Search for the cell housing the specified text and yield its [x, y] center coordinate. 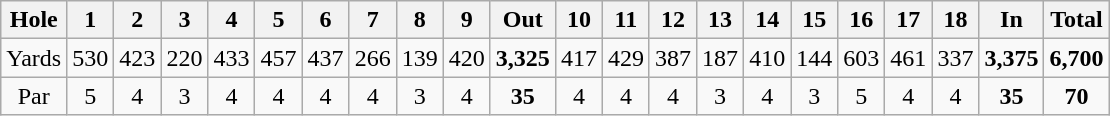
187 [720, 58]
14 [768, 20]
603 [862, 58]
12 [672, 20]
220 [184, 58]
457 [278, 58]
9 [466, 20]
6 [326, 20]
8 [420, 20]
3,375 [1012, 58]
437 [326, 58]
266 [372, 58]
10 [578, 20]
417 [578, 58]
2 [138, 20]
Yards [34, 58]
410 [768, 58]
16 [862, 20]
530 [90, 58]
70 [1076, 96]
Hole [34, 20]
461 [908, 58]
139 [420, 58]
429 [626, 58]
7 [372, 20]
13 [720, 20]
15 [814, 20]
420 [466, 58]
17 [908, 20]
433 [232, 58]
3,325 [522, 58]
11 [626, 20]
18 [956, 20]
423 [138, 58]
1 [90, 20]
Total [1076, 20]
Out [522, 20]
387 [672, 58]
Par [34, 96]
In [1012, 20]
337 [956, 58]
144 [814, 58]
6,700 [1076, 58]
